Pinpoint the cell where the given text exists, returning its [X, Y] midpoint coordinate. 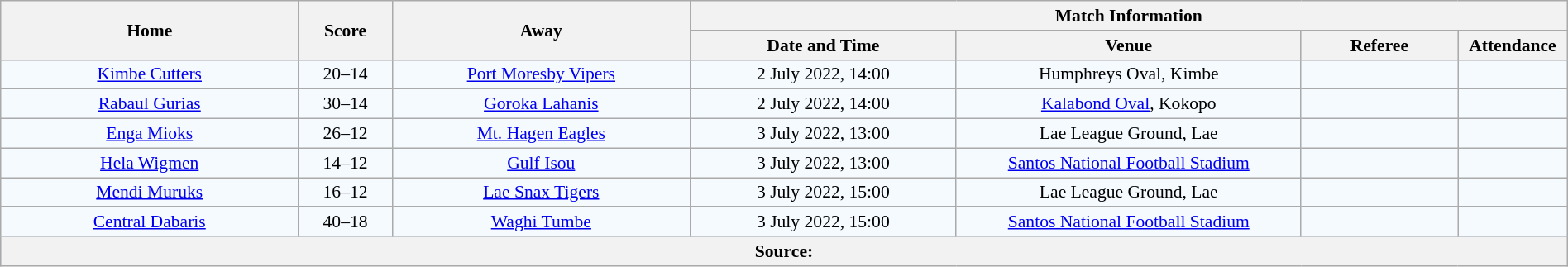
Waghi Tumbe [541, 222]
Goroka Lahanis [541, 104]
16–12 [346, 193]
Gulf Isou [541, 163]
Lae Snax Tigers [541, 193]
Central Dabaris [150, 222]
40–18 [346, 222]
Match Information [1128, 16]
Away [541, 30]
Port Moresby Vipers [541, 74]
Mendi Muruks [150, 193]
Source: [784, 251]
Enga Mioks [150, 134]
30–14 [346, 104]
Kimbe Cutters [150, 74]
Referee [1379, 45]
Rabaul Gurias [150, 104]
20–14 [346, 74]
Attendance [1513, 45]
Score [346, 30]
Humphreys Oval, Kimbe [1128, 74]
14–12 [346, 163]
26–12 [346, 134]
Kalabond Oval, Kokopo [1128, 104]
Mt. Hagen Eagles [541, 134]
Hela Wigmen [150, 163]
Home [150, 30]
Venue [1128, 45]
Date and Time [823, 45]
